Pinpoint the cell where the given text exists, returning its (x, y) midpoint coordinate. 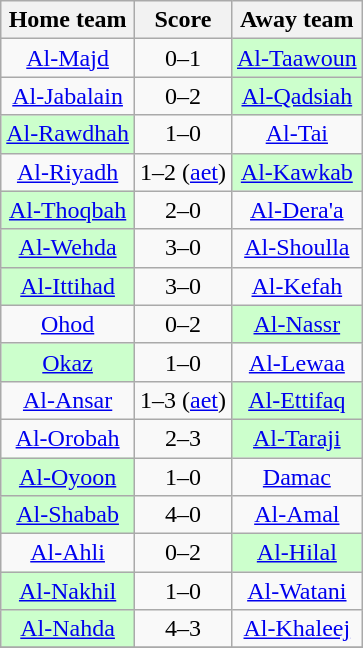
4–3 (182, 629)
Score (182, 20)
Al-Watani (296, 591)
Al-Riyadh (68, 172)
Al-Nassr (296, 324)
Al-Shabab (68, 515)
Al-Taraji (296, 438)
Al-Taawoun (296, 58)
2–0 (182, 210)
Al-Thoqbah (68, 210)
Al-Amal (296, 515)
Al-Hilal (296, 553)
Al-Kawkab (296, 172)
Al-Nahda (68, 629)
1–2 (aet) (182, 172)
Al-Khaleej (296, 629)
Home team (68, 20)
2–3 (182, 438)
Al-Rawdhah (68, 134)
Al-Dera'a (296, 210)
0–1 (182, 58)
Al-Shoulla (296, 248)
Okaz (68, 362)
Al-Ansar (68, 400)
Al-Wehda (68, 248)
Ohod (68, 324)
Al-Orobah (68, 438)
Al-Kefah (296, 286)
Damac (296, 477)
Al-Ettifaq (296, 400)
Al-Majd (68, 58)
Al-Qadsiah (296, 96)
Al-Ahli (68, 553)
1–3 (aet) (182, 400)
Al-Nakhil (68, 591)
4–0 (182, 515)
Al-Oyoon (68, 477)
Al-Lewaa (296, 362)
Al-Ittihad (68, 286)
Al-Tai (296, 134)
Al-Jabalain (68, 96)
Away team (296, 20)
